Return [X, Y] of the center of cell containing provided text 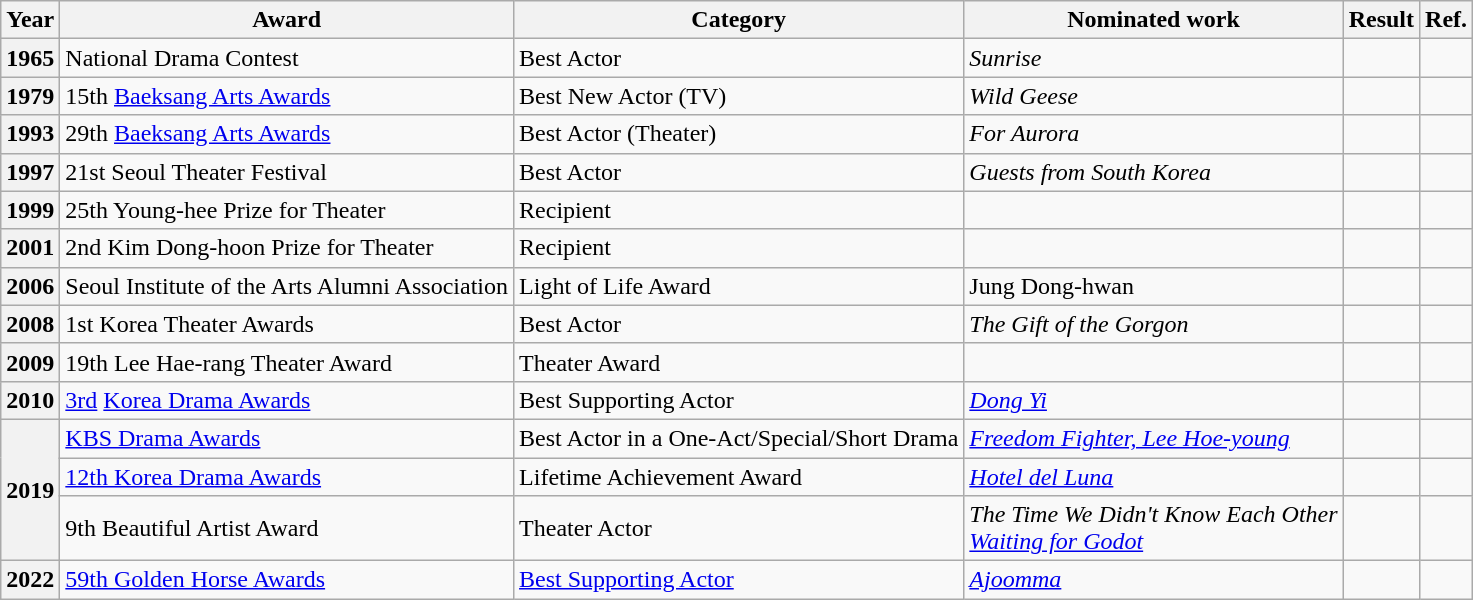
Light of Life Award [739, 286]
29th Baeksang Arts Awards [287, 134]
Ajoomma [1154, 580]
2022 [30, 580]
Guests from South Korea [1154, 172]
Ref. [1446, 20]
Lifetime Achievement Award [739, 477]
National Drama Contest [287, 58]
The Gift of the Gorgon [1154, 324]
1979 [30, 96]
1965 [30, 58]
1st Korea Theater Awards [287, 324]
Nominated work [1154, 20]
2009 [30, 362]
15th Baeksang Arts Awards [287, 96]
Category [739, 20]
KBS Drama Awards [287, 438]
1997 [30, 172]
2nd Kim Dong-hoon Prize for Theater [287, 248]
Wild Geese [1154, 96]
Jung Dong-hwan [1154, 286]
9th Beautiful Artist Award [287, 528]
19th Lee Hae-rang Theater Award [287, 362]
2001 [30, 248]
2006 [30, 286]
Best Actor in a One-Act/Special/Short Drama [739, 438]
Sunrise [1154, 58]
For Aurora [1154, 134]
Best Actor (Theater) [739, 134]
1999 [30, 210]
2008 [30, 324]
3rd Korea Drama Awards [287, 400]
1993 [30, 134]
Year [30, 20]
Hotel del Luna [1154, 477]
Best New Actor (TV) [739, 96]
Result [1381, 20]
Theater Award [739, 362]
21st Seoul Theater Festival [287, 172]
Theater Actor [739, 528]
2019 [30, 490]
2010 [30, 400]
Freedom Fighter, Lee Hoe-young [1154, 438]
Dong Yi [1154, 400]
59th Golden Horse Awards [287, 580]
Award [287, 20]
12th Korea Drama Awards [287, 477]
The Time We Didn't Know Each OtherWaiting for Godot [1154, 528]
Seoul Institute of the Arts Alumni Association [287, 286]
25th Young-hee Prize for Theater [287, 210]
